For the text-containing cell, return its midpoint in [x, y] coordinate format. 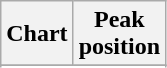
Peakposition [119, 34]
Chart [37, 34]
